Search for the cell housing the specified text and yield its [x, y] center coordinate. 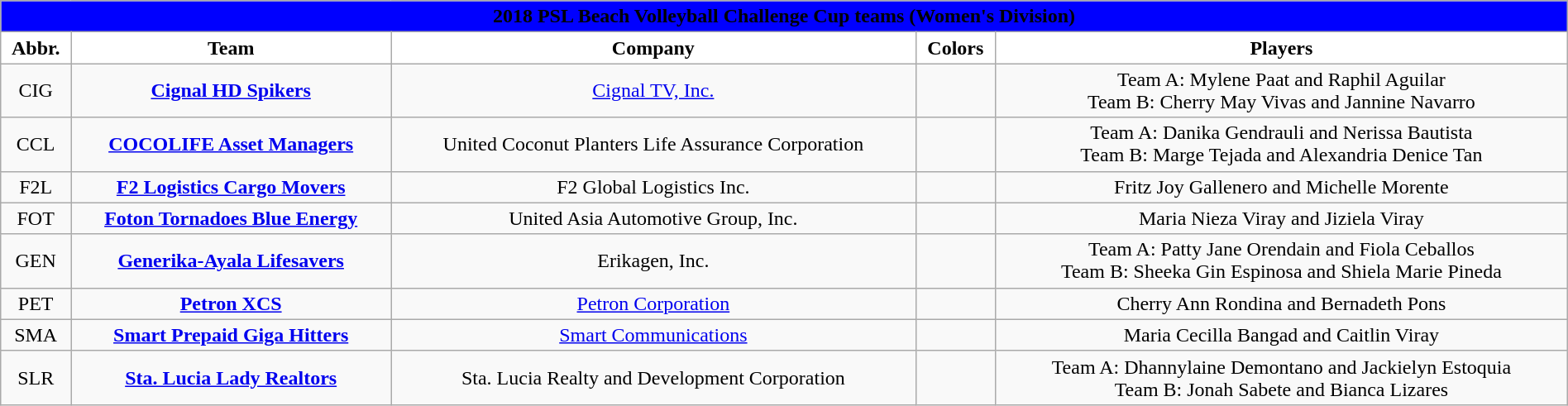
PET [36, 303]
United Coconut Planters Life Assurance Corporation [653, 144]
COCOLIFE Asset Managers [232, 144]
Maria Cecilla Bangad and Caitlin Viray [1282, 335]
Smart Communications [653, 335]
Team A: Danika Gendrauli and Nerissa Bautista Team B: Marge Tejada and Alexandria Denice Tan [1282, 144]
2018 PSL Beach Volleyball Challenge Cup teams (Women's Division) [784, 17]
Team A: Mylene Paat and Raphil Aguilar Team B: Cherry May Vivas and Jannine Navarro [1282, 91]
Company [653, 48]
Maria Nieza Viray and Jiziela Viray [1282, 218]
Sta. Lucia Lady Realtors [232, 377]
Sta. Lucia Realty and Development Corporation [653, 377]
F2 Logistics Cargo Movers [232, 187]
SLR [36, 377]
Smart Prepaid Giga Hitters [232, 335]
GEN [36, 261]
Foton Tornadoes Blue Energy [232, 218]
Fritz Joy Gallenero and Michelle Morente [1282, 187]
Petron XCS [232, 303]
SMA [36, 335]
F2L [36, 187]
F2 Global Logistics Inc. [653, 187]
Abbr. [36, 48]
United Asia Automotive Group, Inc. [653, 218]
Cherry Ann Rondina and Bernadeth Pons [1282, 303]
Erikagen, Inc. [653, 261]
Cignal HD Spikers [232, 91]
Team A: Patty Jane Orendain and Fiola Ceballos Team B: Sheeka Gin Espinosa and Shiela Marie Pineda [1282, 261]
Colors [955, 48]
CIG [36, 91]
Team [232, 48]
FOT [36, 218]
Players [1282, 48]
Team A: Dhannylaine Demontano and Jackielyn Estoquia Team B: Jonah Sabete and Bianca Lizares [1282, 377]
Generika-Ayala Lifesavers [232, 261]
Cignal TV, Inc. [653, 91]
Petron Corporation [653, 303]
CCL [36, 144]
